Provide the (X, Y) coordinate of the cell's center where the given text is located.  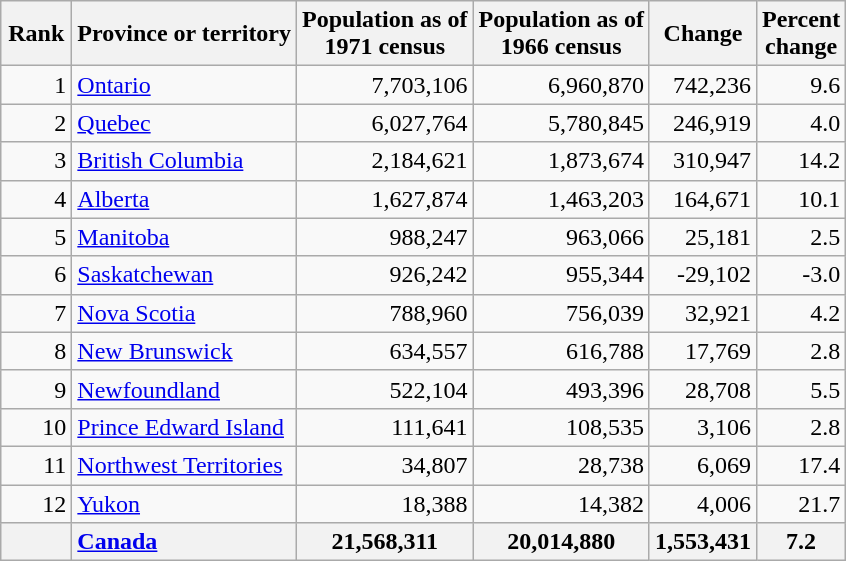
3 (36, 161)
Saskatchewan (184, 275)
21,568,311 (385, 542)
4 (36, 199)
28,738 (561, 465)
25,181 (702, 237)
17,769 (702, 351)
4.2 (800, 313)
21.7 (800, 503)
Newfoundland (184, 389)
742,236 (702, 85)
Quebec (184, 123)
18,388 (385, 503)
32,921 (702, 313)
Northwest Territories (184, 465)
Population as of1971 census (385, 34)
New Brunswick (184, 351)
634,557 (385, 351)
34,807 (385, 465)
1,627,874 (385, 199)
2,184,621 (385, 161)
Percentchange (800, 34)
10.1 (800, 199)
988,247 (385, 237)
955,344 (561, 275)
-3.0 (800, 275)
164,671 (702, 199)
1 (36, 85)
10 (36, 427)
522,104 (385, 389)
14.2 (800, 161)
6 (36, 275)
Prince Edward Island (184, 427)
Canada (184, 542)
Change (702, 34)
-29,102 (702, 275)
6,027,764 (385, 123)
7.2 (800, 542)
7,703,106 (385, 85)
Nova Scotia (184, 313)
5 (36, 237)
6,960,870 (561, 85)
Province or territory (184, 34)
Manitoba (184, 237)
28,708 (702, 389)
2 (36, 123)
963,066 (561, 237)
616,788 (561, 351)
7 (36, 313)
926,242 (385, 275)
17.4 (800, 465)
1,463,203 (561, 199)
788,960 (385, 313)
4,006 (702, 503)
3,106 (702, 427)
756,039 (561, 313)
111,641 (385, 427)
6,069 (702, 465)
2.5 (800, 237)
9 (36, 389)
British Columbia (184, 161)
4.0 (800, 123)
493,396 (561, 389)
20,014,880 (561, 542)
246,919 (702, 123)
Population as of1966 census (561, 34)
11 (36, 465)
14,382 (561, 503)
1,873,674 (561, 161)
310,947 (702, 161)
8 (36, 351)
5.5 (800, 389)
Yukon (184, 503)
108,535 (561, 427)
9.6 (800, 85)
Alberta (184, 199)
12 (36, 503)
1,553,431 (702, 542)
Rank (36, 34)
5,780,845 (561, 123)
Ontario (184, 85)
